Scan for the cell matching the given text and deliver its [x, y] coordinate at center. 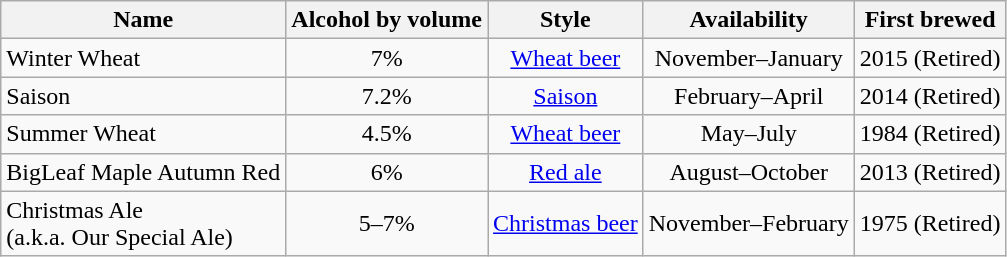
Winter Wheat [144, 58]
August–October [748, 172]
7% [387, 58]
May–July [748, 134]
7.2% [387, 96]
Style [566, 20]
2015 (Retired) [930, 58]
4.5% [387, 134]
Summer Wheat [144, 134]
2014 (Retired) [930, 96]
Name [144, 20]
Alcohol by volume [387, 20]
BigLeaf Maple Autumn Red [144, 172]
1975 (Retired) [930, 224]
Christmas beer [566, 224]
February–April [748, 96]
6% [387, 172]
2013 (Retired) [930, 172]
Christmas Ale(a.k.a. Our Special Ale) [144, 224]
First brewed [930, 20]
November–January [748, 58]
Availability [748, 20]
November–February [748, 224]
1984 (Retired) [930, 134]
Red ale [566, 172]
5–7% [387, 224]
